Determine the [x, y] coordinate at the center of the cell enclosing the given text.  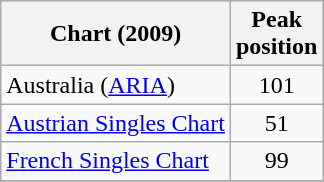
French Singles Chart [116, 161]
Peakposition [276, 34]
51 [276, 123]
99 [276, 161]
Chart (2009) [116, 34]
Australia (ARIA) [116, 85]
Austrian Singles Chart [116, 123]
101 [276, 85]
